Locate the cell with the specified text and output its (x, y) center coordinate. 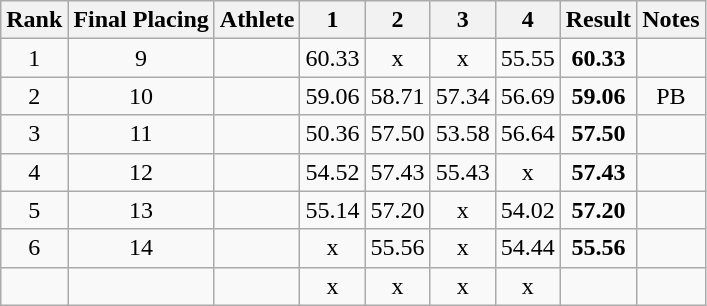
57.34 (462, 96)
12 (141, 172)
56.64 (528, 134)
14 (141, 248)
11 (141, 134)
56.69 (528, 96)
55.14 (332, 210)
5 (34, 210)
54.52 (332, 172)
53.58 (462, 134)
55.43 (462, 172)
10 (141, 96)
6 (34, 248)
54.02 (528, 210)
Athlete (257, 20)
PB (671, 96)
9 (141, 58)
50.36 (332, 134)
58.71 (398, 96)
55.55 (528, 58)
13 (141, 210)
Result (598, 20)
Notes (671, 20)
54.44 (528, 248)
Final Placing (141, 20)
Rank (34, 20)
